Find where the given text appears and provide that cell's center as (X, Y) coordinate. 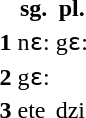
nɛ: (34, 42)
